Return the (x, y) coordinate for the center point of the cell that contains the specified text.  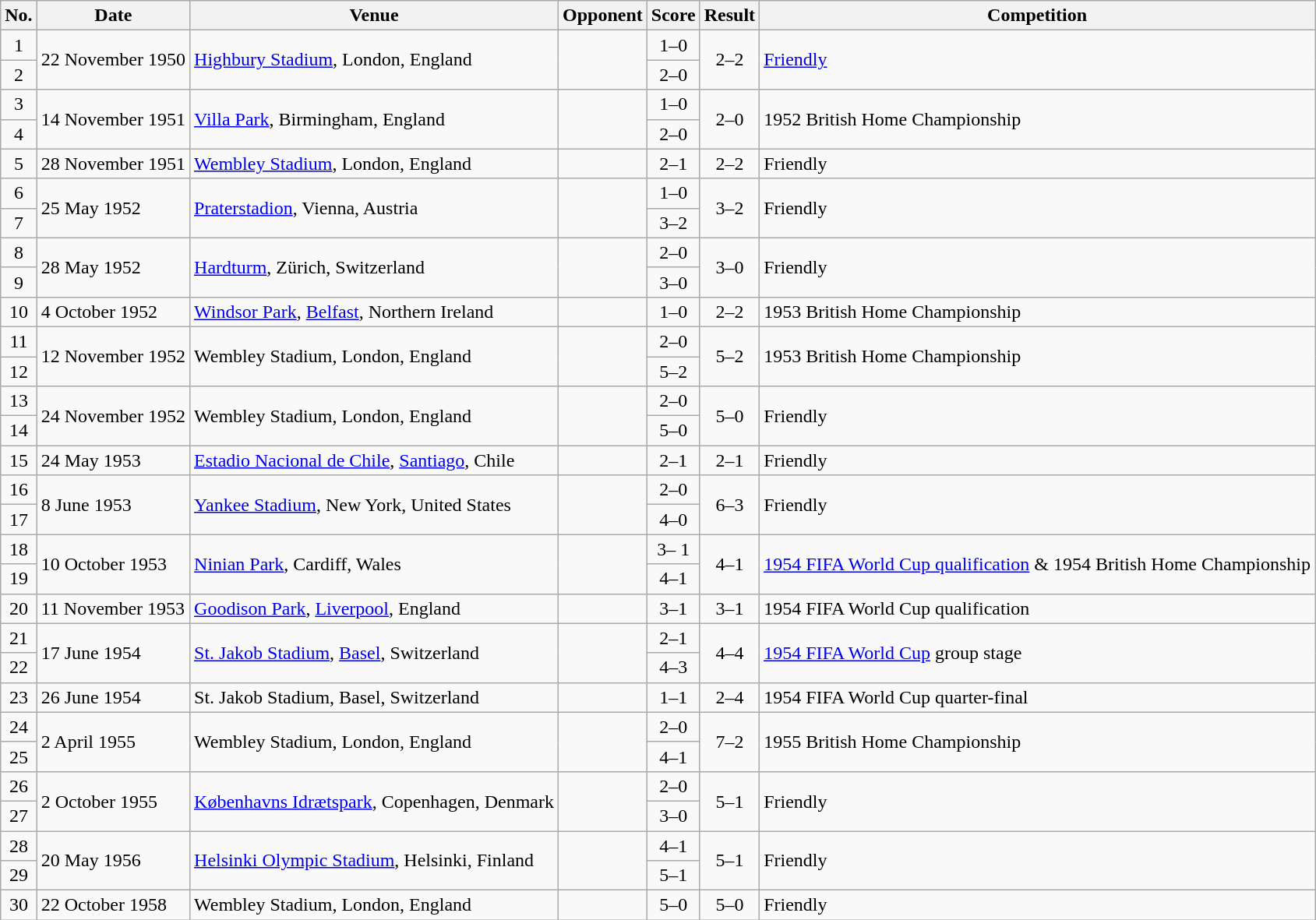
1952 British Home Championship (1038, 119)
Goodison Park, Liverpool, England (374, 608)
1 (19, 45)
Ninian Park, Cardiff, Wales (374, 564)
14 (19, 431)
17 (19, 520)
Estadio Nacional de Chile, Santiago, Chile (374, 460)
13 (19, 401)
4–3 (673, 668)
25 May 1952 (113, 208)
29 (19, 876)
4 (19, 134)
6 (19, 193)
7 (19, 223)
11 November 1953 (113, 608)
No. (19, 16)
Hardturm, Zürich, Switzerland (374, 267)
6–3 (729, 505)
Highbury Stadium, London, England (374, 60)
Score (673, 16)
21 (19, 638)
1954 FIFA World Cup qualification & 1954 British Home Championship (1038, 564)
15 (19, 460)
1954 FIFA World Cup group stage (1038, 653)
1955 British Home Championship (1038, 742)
Competition (1038, 16)
24 May 1953 (113, 460)
26 (19, 786)
Helsinki Olympic Stadium, Helsinki, Finland (374, 860)
24 (19, 727)
3 (19, 104)
9 (19, 282)
16 (19, 490)
4–4 (729, 653)
17 June 1954 (113, 653)
10 (19, 312)
5 (19, 164)
Venue (374, 16)
30 (19, 905)
22 November 1950 (113, 60)
4 October 1952 (113, 312)
2 (19, 75)
Villa Park, Birmingham, England (374, 119)
28 May 1952 (113, 267)
4–0 (673, 520)
2–4 (729, 697)
19 (19, 579)
18 (19, 549)
22 (19, 668)
28 November 1951 (113, 164)
20 May 1956 (113, 860)
22 October 1958 (113, 905)
1–1 (673, 697)
27 (19, 816)
Københavns Idrætspark, Copenhagen, Denmark (374, 801)
8 June 1953 (113, 505)
25 (19, 756)
Yankee Stadium, New York, United States (374, 505)
11 (19, 341)
Opponent (602, 16)
28 (19, 845)
14 November 1951 (113, 119)
8 (19, 252)
7–2 (729, 742)
3– 1 (673, 549)
1954 FIFA World Cup qualification (1038, 608)
10 October 1953 (113, 564)
20 (19, 608)
26 June 1954 (113, 697)
2 October 1955 (113, 801)
23 (19, 697)
12 (19, 372)
Result (729, 16)
2 April 1955 (113, 742)
Date (113, 16)
24 November 1952 (113, 416)
Windsor Park, Belfast, Northern Ireland (374, 312)
Praterstadion, Vienna, Austria (374, 208)
1954 FIFA World Cup quarter-final (1038, 697)
12 November 1952 (113, 356)
